Detect which cell encompasses the target text, then output its (X, Y) center coordinate. 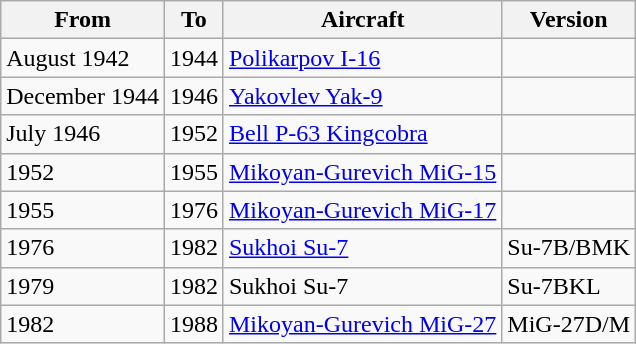
Aircraft (362, 20)
December 1944 (83, 96)
Polikarpov I-16 (362, 58)
Mikoyan-Gurevich MiG-17 (362, 210)
Bell P-63 Kingcobra (362, 134)
August 1942 (83, 58)
Mikoyan-Gurevich MiG-15 (362, 172)
Yakovlev Yak-9 (362, 96)
1979 (83, 286)
Su-7BKL (569, 286)
MiG-27D/M (569, 324)
1988 (194, 324)
Mikoyan-Gurevich MiG-27 (362, 324)
1946 (194, 96)
To (194, 20)
From (83, 20)
July 1946 (83, 134)
Su-7B/BMK (569, 248)
1944 (194, 58)
Version (569, 20)
